Search for the cell housing the specified text and yield its (x, y) center coordinate. 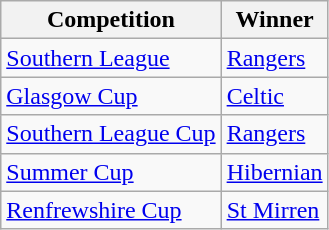
Hibernian (274, 172)
Celtic (274, 96)
Renfrewshire Cup (111, 210)
Competition (111, 20)
Winner (274, 20)
Southern League (111, 58)
St Mirren (274, 210)
Summer Cup (111, 172)
Southern League Cup (111, 134)
Glasgow Cup (111, 96)
